Extract the [x, y] coordinate from the center of the cell holding the provided text.  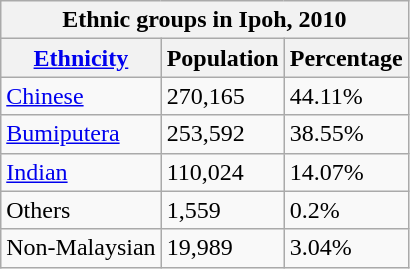
Percentage [346, 58]
Ethnicity [81, 58]
Bumiputera [81, 134]
19,989 [222, 248]
1,559 [222, 210]
Others [81, 210]
3.04% [346, 248]
270,165 [222, 96]
Non-Malaysian [81, 248]
Ethnic groups in Ipoh, 2010 [204, 20]
44.11% [346, 96]
38.55% [346, 134]
Chinese [81, 96]
0.2% [346, 210]
253,592 [222, 134]
14.07% [346, 172]
110,024 [222, 172]
Population [222, 58]
Indian [81, 172]
